Detect which cell encompasses the target text, then output its (x, y) center coordinate. 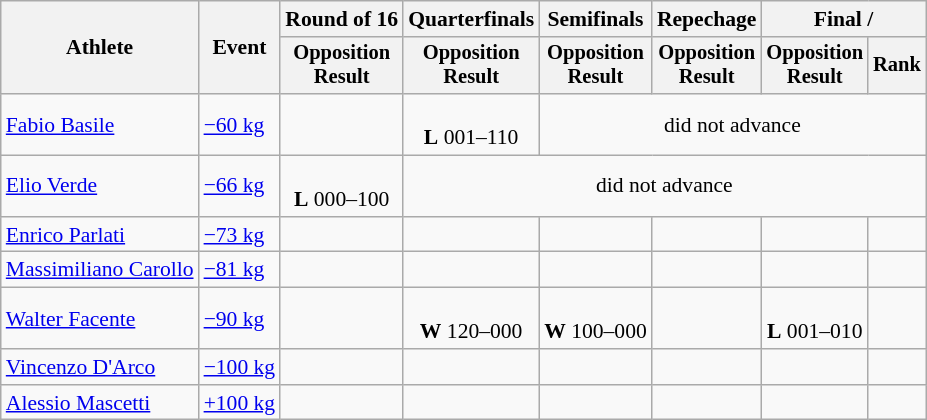
−100 kg (240, 367)
−90 kg (240, 318)
W 100–000 (596, 318)
−81 kg (240, 270)
Rank (897, 66)
−73 kg (240, 235)
Repechage (707, 19)
Round of 16 (342, 19)
L 001–110 (471, 124)
Enrico Parlati (100, 235)
−60 kg (240, 124)
Semifinals (596, 19)
Elio Verde (100, 186)
−66 kg (240, 186)
W 120–000 (471, 318)
Vincenzo D'Arco (100, 367)
L 001–010 (814, 318)
Fabio Basile (100, 124)
Massimiliano Carollo (100, 270)
Final / (843, 19)
Athlete (100, 48)
Quarterfinals (471, 19)
Event (240, 48)
L 000–100 (342, 186)
Walter Facente (100, 318)
